Detect which cell encompasses the target text, then output its [X, Y] center coordinate. 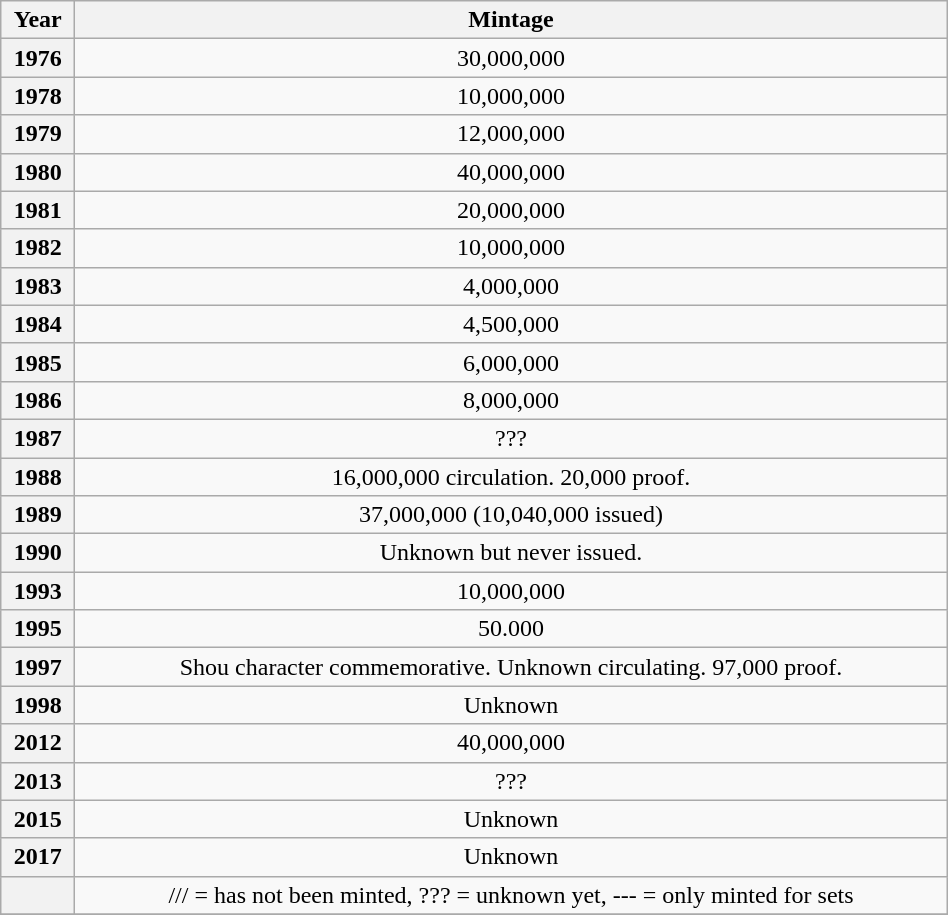
20,000,000 [511, 210]
1981 [38, 210]
1986 [38, 400]
Unknown but never issued. [511, 553]
37,000,000 (10,040,000 issued) [511, 515]
1980 [38, 172]
1989 [38, 515]
2017 [38, 857]
1979 [38, 134]
30,000,000 [511, 58]
1984 [38, 324]
1990 [38, 553]
50.000 [511, 629]
4,500,000 [511, 324]
1998 [38, 705]
1995 [38, 629]
1976 [38, 58]
1978 [38, 96]
2013 [38, 781]
16,000,000 circulation. 20,000 proof. [511, 477]
Year [38, 20]
Mintage [511, 20]
1983 [38, 286]
1997 [38, 667]
1985 [38, 362]
8,000,000 [511, 400]
/// = has not been minted, ??? = unknown yet, --- = only minted for sets [511, 895]
Shou character commemorative. Unknown circulating. 97,000 proof. [511, 667]
6,000,000 [511, 362]
1993 [38, 591]
1982 [38, 248]
2015 [38, 819]
1987 [38, 438]
1988 [38, 477]
12,000,000 [511, 134]
2012 [38, 743]
4,000,000 [511, 286]
